Detect which cell encompasses the target text, then output its (X, Y) center coordinate. 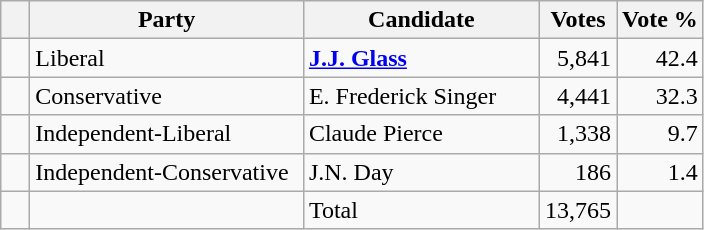
J.J. Glass (421, 58)
Liberal (167, 58)
4,441 (578, 96)
Candidate (421, 20)
1.4 (660, 172)
Claude Pierce (421, 134)
9.7 (660, 134)
Independent-Liberal (167, 134)
5,841 (578, 58)
E. Frederick Singer (421, 96)
Party (167, 20)
Independent-Conservative (167, 172)
Conservative (167, 96)
Vote % (660, 20)
32.3 (660, 96)
Votes (578, 20)
J.N. Day (421, 172)
Total (421, 210)
13,765 (578, 210)
186 (578, 172)
1,338 (578, 134)
42.4 (660, 58)
